Detect which cell encompasses the target text, then output its (x, y) center coordinate. 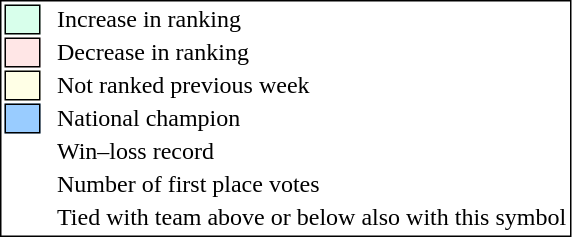
National champion (312, 119)
Number of first place votes (312, 185)
Increase in ranking (312, 19)
Tied with team above or below also with this symbol (312, 217)
Not ranked previous week (312, 85)
Win–loss record (312, 151)
Decrease in ranking (312, 53)
